Capture the cell that displays the provided text and extract its (X, Y) central coordinate. 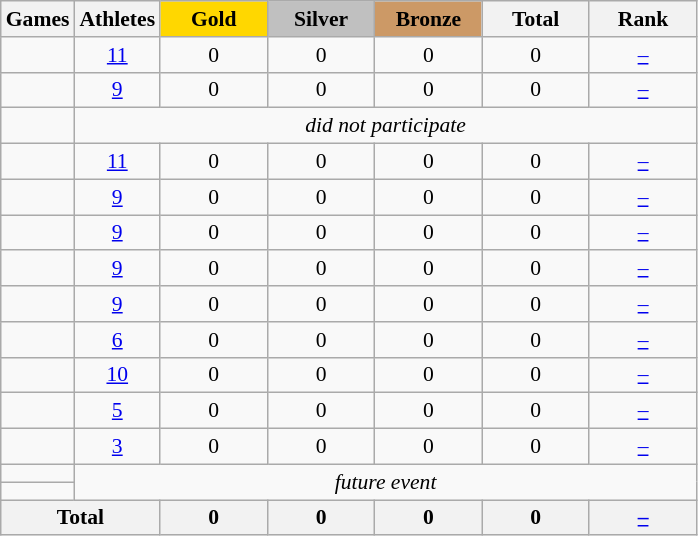
did not participate (385, 126)
Gold (214, 19)
6 (117, 340)
future event (385, 482)
Rank (642, 19)
Silver (320, 19)
10 (117, 375)
5 (117, 411)
Games (38, 19)
Bronze (428, 19)
Athletes (117, 19)
3 (117, 447)
